Find where the given text appears and provide that cell's center as [x, y] coordinate. 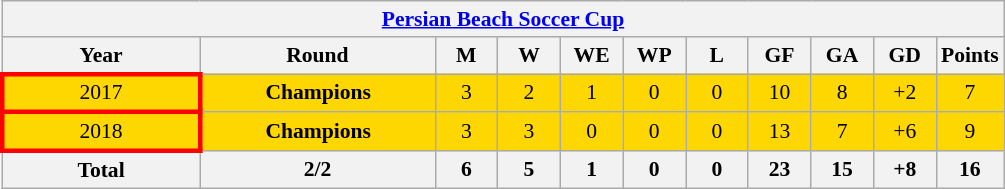
2 [530, 94]
2/2 [318, 170]
23 [780, 170]
GA [842, 56]
8 [842, 94]
+8 [904, 170]
Points [970, 56]
10 [780, 94]
+2 [904, 94]
L [718, 56]
Year [101, 56]
Persian Beach Soccer Cup [502, 19]
15 [842, 170]
6 [466, 170]
GF [780, 56]
13 [780, 132]
Total [101, 170]
M [466, 56]
GD [904, 56]
Round [318, 56]
W [530, 56]
5 [530, 170]
WP [654, 56]
2017 [101, 94]
16 [970, 170]
2018 [101, 132]
9 [970, 132]
+6 [904, 132]
WE [592, 56]
